Extract the (X, Y) coordinate from the center of the cell holding the provided text.  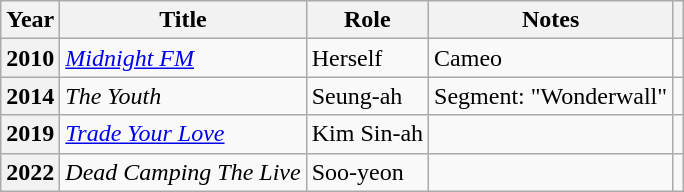
Midnight FM (183, 58)
Herself (367, 58)
Trade Your Love (183, 134)
Cameo (551, 58)
2014 (30, 96)
Dead Camping The Live (183, 172)
Segment: "Wonderwall" (551, 96)
Title (183, 20)
Role (367, 20)
Soo-yeon (367, 172)
Year (30, 20)
Kim Sin-ah (367, 134)
The Youth (183, 96)
2010 (30, 58)
2022 (30, 172)
2019 (30, 134)
Seung-ah (367, 96)
Notes (551, 20)
